Provide the (x, y) coordinate of the cell's center where the given text is located.  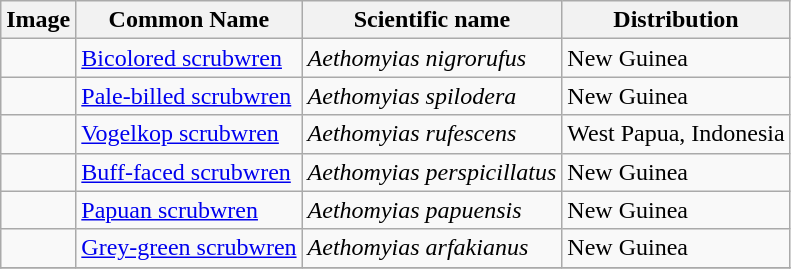
Aethomyias spilodera (432, 96)
Distribution (676, 20)
Aethomyias rufescens (432, 134)
Aethomyias perspicillatus (432, 172)
Pale-billed scrubwren (189, 96)
Scientific name (432, 20)
Image (38, 20)
West Papua, Indonesia (676, 134)
Aethomyias arfakianus (432, 248)
Buff-faced scrubwren (189, 172)
Common Name (189, 20)
Aethomyias papuensis (432, 210)
Aethomyias nigrorufus (432, 58)
Papuan scrubwren (189, 210)
Vogelkop scrubwren (189, 134)
Bicolored scrubwren (189, 58)
Grey-green scrubwren (189, 248)
